Identify which cell holds the provided text, then report its [X, Y] central coordinate. 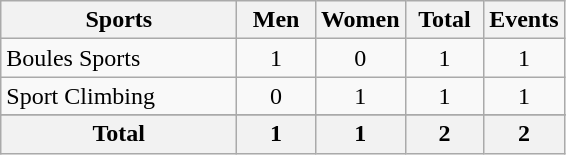
Sport Climbing [119, 96]
Sports [119, 20]
Boules Sports [119, 58]
Events [524, 20]
Men [276, 20]
Women [360, 20]
